Determine the [x, y] coordinate at the center of the cell enclosing the given text.  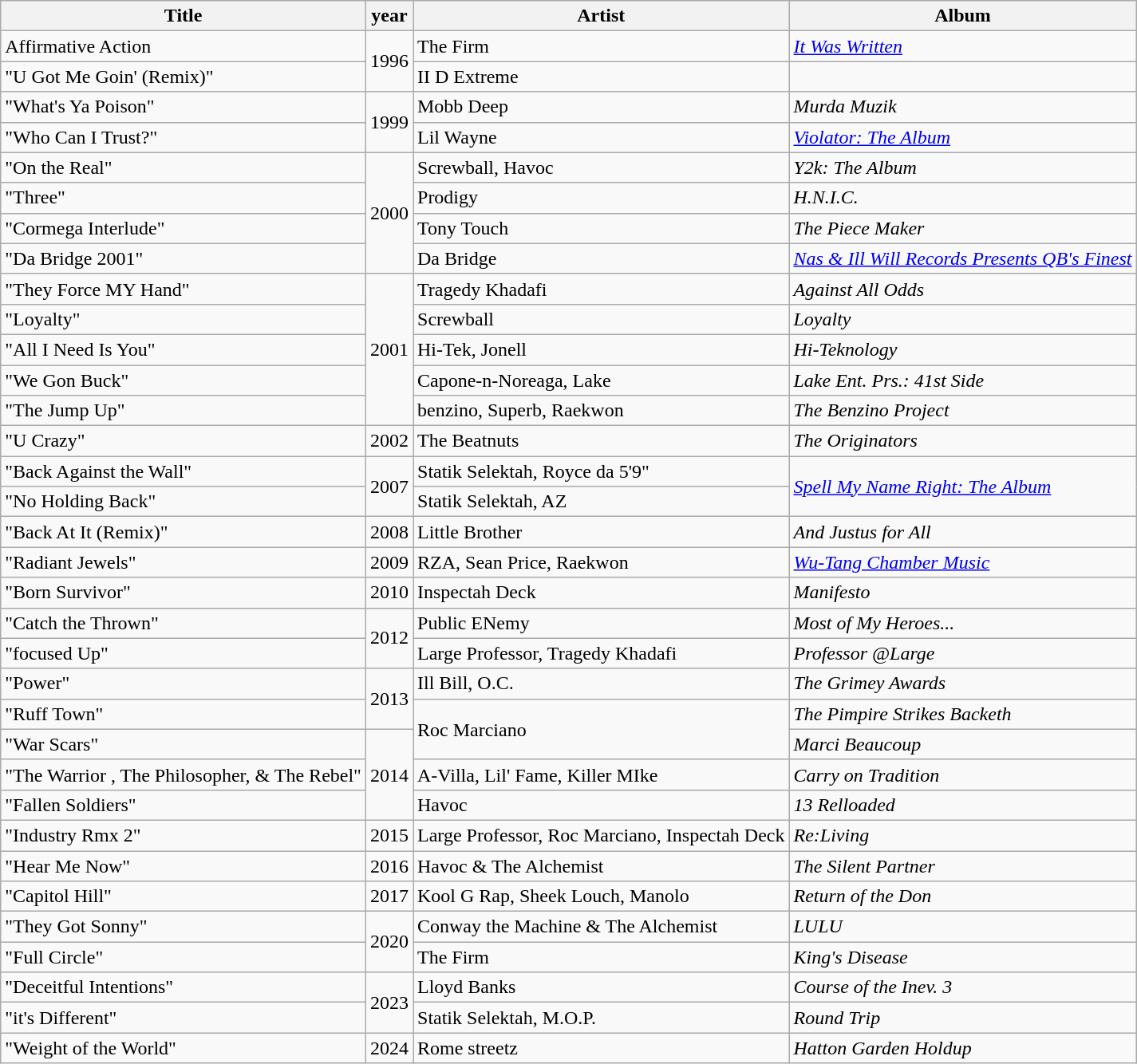
"Back Against the Wall" [184, 471]
Marci Beaucoup [962, 744]
Loyalty [962, 319]
Murda Muzik [962, 107]
"it's Different" [184, 1018]
Large Professor, Tragedy Khadafi [602, 653]
"All I Need Is You" [184, 349]
The Beatnuts [602, 441]
Affirmative Action [184, 46]
benzino, Superb, Raekwon [602, 411]
"Deceitful Intentions" [184, 987]
13 Relloaded [962, 805]
2015 [389, 835]
And Justus for All [962, 532]
2020 [389, 942]
Mobb Deep [602, 107]
"Catch the Thrown" [184, 623]
2008 [389, 532]
"No Holding Back" [184, 502]
2024 [389, 1048]
Hi-Teknology [962, 349]
Large Professor, Roc Marciano, Inspectah Deck [602, 835]
"Three" [184, 198]
"Power" [184, 684]
Album [962, 16]
2010 [389, 593]
Ill Bill, O.C. [602, 684]
Spell My Name Right: The Album [962, 487]
"The Jump Up" [184, 411]
Carry on Tradition [962, 774]
Most of My Heroes... [962, 623]
Screwball [602, 319]
Lake Ent. Prs.: 41st Side [962, 380]
The Pimpire Strikes Backeth [962, 714]
2013 [389, 699]
Rome streetz [602, 1048]
Course of the Inev. 3 [962, 987]
2016 [389, 865]
"Fallen Soldiers" [184, 805]
LULU [962, 927]
"On the Real" [184, 167]
Tragedy Khadafi [602, 289]
Screwball, Havoc [602, 167]
2001 [389, 349]
"Da Bridge 2001" [184, 258]
Kool G Rap, Sheek Louch, Manolo [602, 897]
Roc Marciano [602, 729]
H.N.I.C. [962, 198]
Lil Wayne [602, 137]
2007 [389, 487]
Against All Odds [962, 289]
1996 [389, 61]
Hatton Garden Holdup [962, 1048]
Professor @Large [962, 653]
"Loyalty" [184, 319]
Public ENemy [602, 623]
2017 [389, 897]
"Full Circle" [184, 957]
RZA, Sean Price, Raekwon [602, 562]
Wu-Tang Chamber Music [962, 562]
2023 [389, 1003]
"Cormega Interlude" [184, 228]
Violator: The Album [962, 137]
"They Force MY Hand" [184, 289]
"Back At It (Remix)" [184, 532]
The Benzino Project [962, 411]
1999 [389, 122]
"The Warrior , The Philosopher, & The Rebel" [184, 774]
"Weight of the World" [184, 1048]
The Silent Partner [962, 865]
"Industry Rmx 2" [184, 835]
"We Gon Buck" [184, 380]
King's Disease [962, 957]
Havoc & The Alchemist [602, 865]
"Ruff Town" [184, 714]
Capone-n-Noreaga, Lake [602, 380]
2000 [389, 213]
Da Bridge [602, 258]
"What's Ya Poison" [184, 107]
Return of the Don [962, 897]
2014 [389, 774]
A-Villa, Lil' Fame, Killer MIke [602, 774]
Tony Touch [602, 228]
year [389, 16]
Statik Selektah, M.O.P. [602, 1018]
It Was Written [962, 46]
Statik Selektah, Royce da 5'9" [602, 471]
"Who Can I Trust?" [184, 137]
Prodigy [602, 198]
2012 [389, 638]
2002 [389, 441]
Conway the Machine & The Alchemist [602, 927]
The Grimey Awards [962, 684]
The Piece Maker [962, 228]
Hi-Tek, Jonell [602, 349]
"focused Up" [184, 653]
Havoc [602, 805]
"War Scars" [184, 744]
Artist [602, 16]
Round Trip [962, 1018]
2009 [389, 562]
"They Got Sonny" [184, 927]
Lloyd Banks [602, 987]
"U Crazy" [184, 441]
II D Extreme [602, 77]
The Originators [962, 441]
Statik Selektah, AZ [602, 502]
Title [184, 16]
Little Brother [602, 532]
Manifesto [962, 593]
"Born Survivor" [184, 593]
"U Got Me Goin' (Remix)" [184, 77]
Y2k: The Album [962, 167]
Inspectah Deck [602, 593]
"Radiant Jewels" [184, 562]
"Hear Me Now" [184, 865]
"Capitol Hill" [184, 897]
Nas & Ill Will Records Presents QB's Finest [962, 258]
Re:Living [962, 835]
